Identify which cell holds the provided text, then report its (x, y) central coordinate. 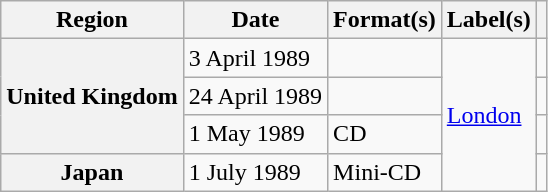
Format(s) (385, 20)
Japan (92, 172)
3 April 1989 (255, 58)
Mini-CD (385, 172)
1 July 1989 (255, 172)
1 May 1989 (255, 134)
London (488, 115)
CD (385, 134)
Date (255, 20)
Region (92, 20)
Label(s) (488, 20)
United Kingdom (92, 96)
24 April 1989 (255, 96)
